For the text-containing cell, return its midpoint in [x, y] coordinate format. 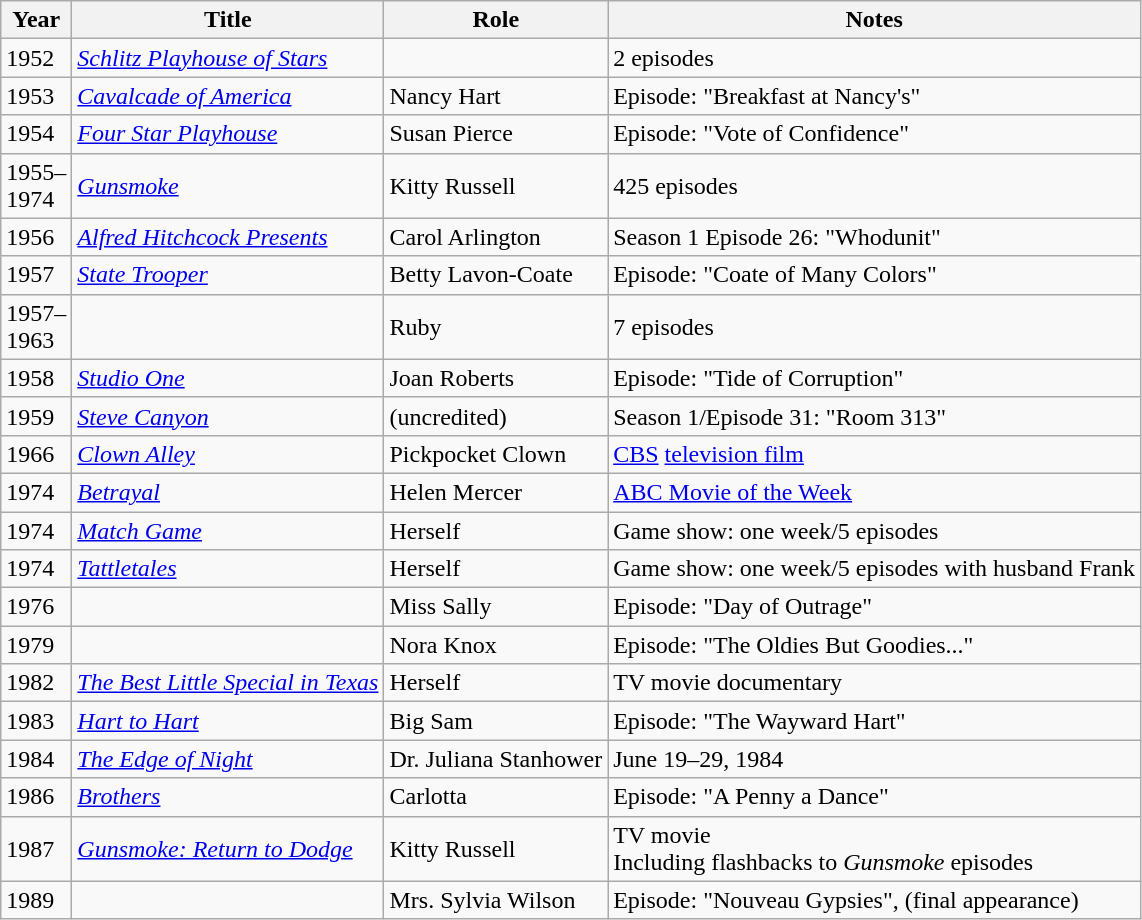
Episode: "Nouveau Gypsies", (final appearance) [874, 900]
Ruby [496, 326]
Episode: "A Penny a Dance" [874, 797]
Season 1 Episode 26: "Whodunit" [874, 237]
7 episodes [874, 326]
1986 [36, 797]
1966 [36, 454]
Nora Knox [496, 645]
Pickpocket Clown [496, 454]
1982 [36, 683]
Year [36, 20]
1983 [36, 721]
Episode: "The Oldies But Goodies..." [874, 645]
Four Star Playhouse [228, 134]
Betty Lavon-Coate [496, 275]
Studio One [228, 378]
425 episodes [874, 186]
1976 [36, 607]
(uncredited) [496, 416]
Episode: "Day of Outrage" [874, 607]
1957 [36, 275]
1956 [36, 237]
Episode: "The Wayward Hart" [874, 721]
Miss Sally [496, 607]
Carol Arlington [496, 237]
1954 [36, 134]
Carlotta [496, 797]
State Trooper [228, 275]
Schlitz Playhouse of Stars [228, 58]
1979 [36, 645]
Notes [874, 20]
Mrs. Sylvia Wilson [496, 900]
Season 1/Episode 31: "Room 313" [874, 416]
Betrayal [228, 492]
Episode: "Tide of Corruption" [874, 378]
Dr. Juliana Stanhower [496, 759]
1953 [36, 96]
Joan Roberts [496, 378]
Game show: one week/5 episodes [874, 531]
Nancy Hart [496, 96]
1984 [36, 759]
Game show: one week/5 episodes with husband Frank [874, 569]
1959 [36, 416]
Brothers [228, 797]
ABC Movie of the Week [874, 492]
1957–1963 [36, 326]
Title [228, 20]
1952 [36, 58]
1958 [36, 378]
Clown Alley [228, 454]
The Best Little Special in Texas [228, 683]
Big Sam [496, 721]
Match Game [228, 531]
1989 [36, 900]
CBS television film [874, 454]
Episode: "Coate of Many Colors" [874, 275]
1987 [36, 848]
Tattletales [228, 569]
Role [496, 20]
Gunsmoke [228, 186]
1955–1974 [36, 186]
Alfred Hitchcock Presents [228, 237]
Helen Mercer [496, 492]
The Edge of Night [228, 759]
June 19–29, 1984 [874, 759]
Gunsmoke: Return to Dodge [228, 848]
Steve Canyon [228, 416]
2 episodes [874, 58]
Hart to Hart [228, 721]
TV movie documentary [874, 683]
TV movieIncluding flashbacks to Gunsmoke episodes [874, 848]
Episode: "Breakfast at Nancy's" [874, 96]
Susan Pierce [496, 134]
Cavalcade of America [228, 96]
Episode: "Vote of Confidence" [874, 134]
